From the cell containing the given text, extract its center point as (X, Y) coordinate. 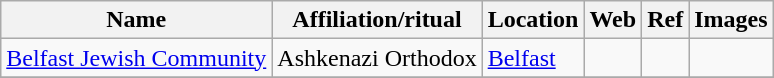
Affiliation/ritual (377, 20)
Ashkenazi Orthodox (377, 58)
Web (613, 20)
Location (533, 20)
Belfast (533, 58)
Name (136, 20)
Belfast Jewish Community (136, 58)
Ref (666, 20)
Images (731, 20)
